Determine the (x, y) coordinate at the center of the cell enclosing the given text.  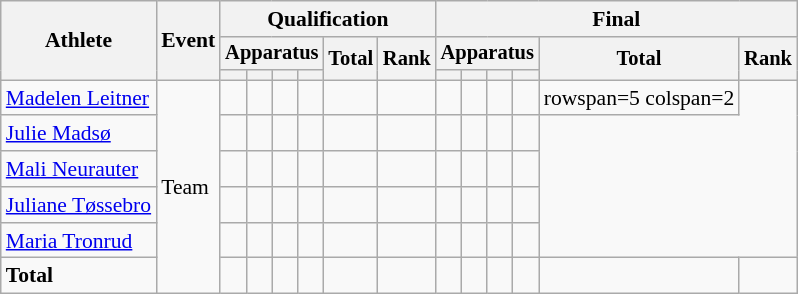
Team (188, 187)
rowspan=5 colspan=2 (640, 98)
Final (616, 19)
Julie Madsø (78, 134)
Mali Neurauter (78, 169)
Madelen Leitner (78, 98)
Qualification (328, 19)
Event (188, 40)
Juliane Tøssebro (78, 205)
Athlete (78, 40)
Maria Tronrud (78, 241)
